Find where the given text appears and provide that cell's center as (X, Y) coordinate. 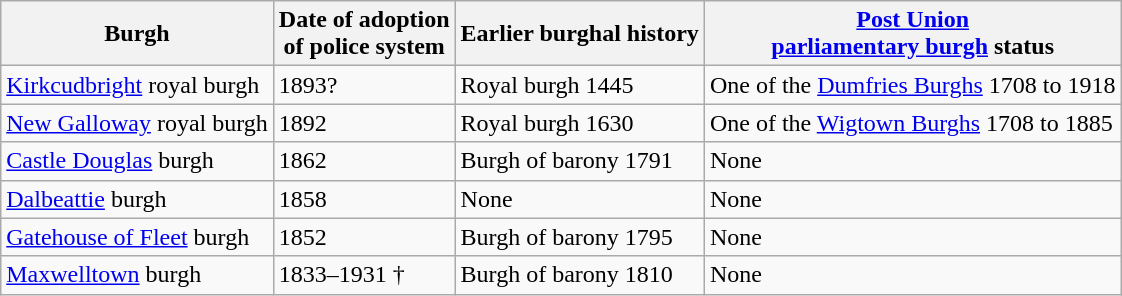
1852 (364, 237)
Earlier burghal history (580, 34)
Royal burgh 1445 (580, 85)
1892 (364, 123)
Castle Douglas burgh (138, 161)
Kirkcudbright royal burgh (138, 85)
Burgh of barony 1810 (580, 275)
One of the Wigtown Burghs 1708 to 1885 (912, 123)
1893? (364, 85)
1858 (364, 199)
1862 (364, 161)
Gatehouse of Fleet burgh (138, 237)
Burgh of barony 1795 (580, 237)
Burgh of barony 1791 (580, 161)
Royal burgh 1630 (580, 123)
One of the Dumfries Burghs 1708 to 1918 (912, 85)
Date of adoption of police system (364, 34)
1833–1931 † (364, 275)
Burgh (138, 34)
Dalbeattie burgh (138, 199)
New Galloway royal burgh (138, 123)
Maxwelltown burgh (138, 275)
Post Union parliamentary burgh status (912, 34)
